From the cell containing the given text, extract its center point as (x, y) coordinate. 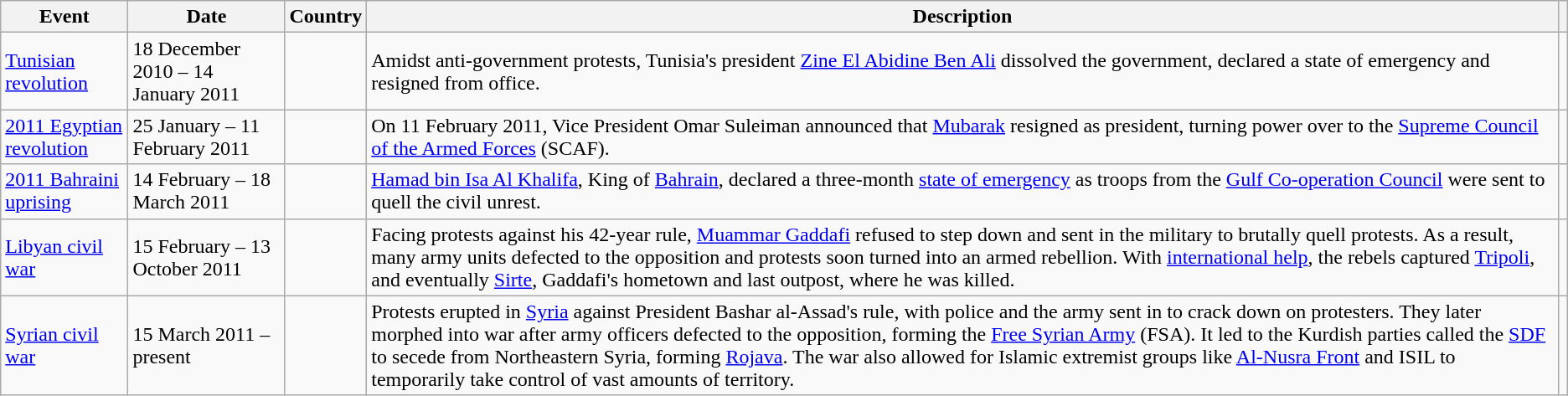
15 February – 13 October 2011 (206, 257)
25 January – 11 February 2011 (206, 137)
2011 Bahraini uprising (64, 191)
Date (206, 17)
Event (64, 17)
Country (326, 17)
Tunisian revolution (64, 71)
15 March 2011 – present (206, 345)
Libyan civil war (64, 257)
Description (962, 17)
14 February – 18 March 2011 (206, 191)
Syrian civil war (64, 345)
2011 Egyptian revolution (64, 137)
18 December 2010 – 14 January 2011 (206, 71)
